Locate the cell with the specified text and output its [X, Y] center coordinate. 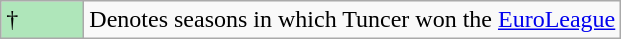
Denotes seasons in which Tuncer won the EuroLeague [352, 20]
† [42, 20]
